Extract the [X, Y] coordinate from the center of the cell holding the provided text.  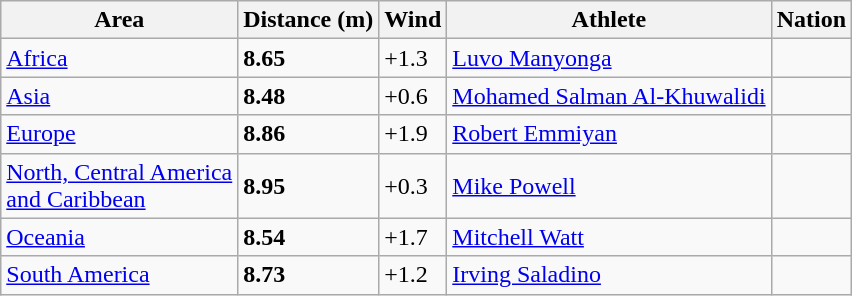
Irving Saladino [609, 275]
Robert Emmiyan [609, 134]
Distance (m) [308, 20]
+1.2 [413, 275]
Wind [413, 20]
Europe [120, 134]
Asia [120, 96]
Luvo Manyonga [609, 58]
South America [120, 275]
Mohamed Salman Al-Khuwalidi [609, 96]
+0.3 [413, 186]
+1.3 [413, 58]
Oceania [120, 237]
8.73 [308, 275]
+1.7 [413, 237]
+0.6 [413, 96]
Athlete [609, 20]
8.54 [308, 237]
Mike Powell [609, 186]
8.86 [308, 134]
+1.9 [413, 134]
8.95 [308, 186]
Mitchell Watt [609, 237]
8.65 [308, 58]
North, Central America and Caribbean [120, 186]
8.48 [308, 96]
Area [120, 20]
Nation [811, 20]
Africa [120, 58]
